Scan for the cell matching the given text and deliver its (X, Y) coordinate at center. 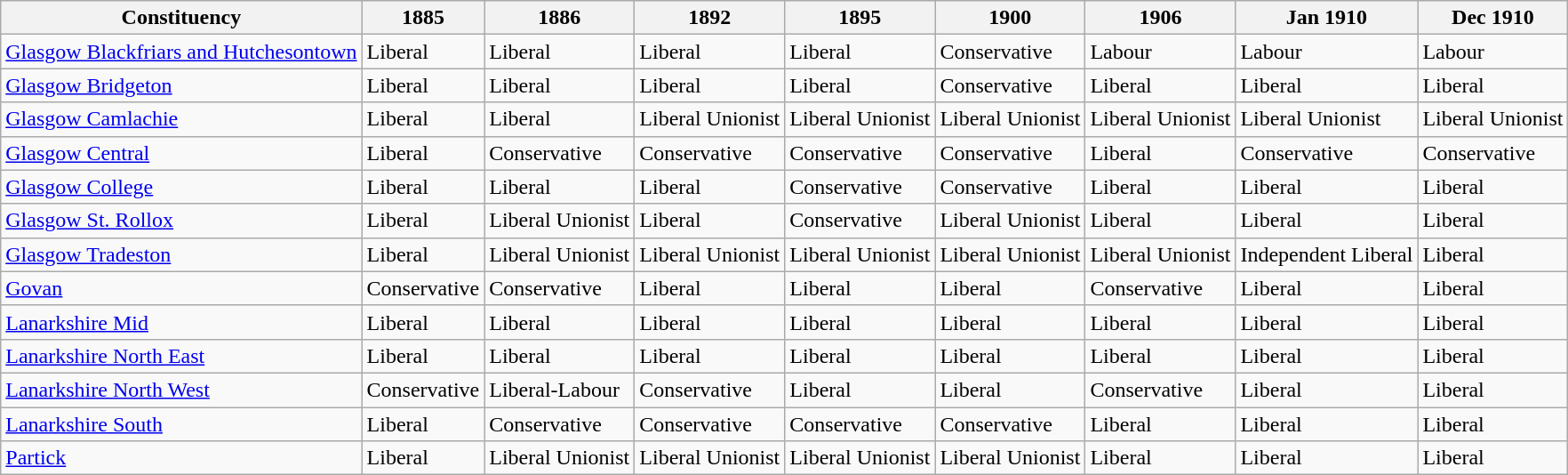
Glasgow Blackfriars and Hutchesontown (181, 52)
1885 (423, 18)
Partick (181, 458)
1895 (860, 18)
Liberal-Labour (560, 390)
Constituency (181, 18)
Glasgow Camlachie (181, 119)
1900 (1010, 18)
Glasgow Central (181, 153)
1906 (1161, 18)
Lanarkshire Mid (181, 322)
Glasgow Bridgeton (181, 85)
1892 (709, 18)
Govan (181, 288)
1886 (560, 18)
Independent Liberal (1326, 254)
Dec 1910 (1493, 18)
Glasgow College (181, 187)
Glasgow Tradeston (181, 254)
Lanarkshire North East (181, 356)
Lanarkshire South (181, 424)
Jan 1910 (1326, 18)
Lanarkshire North West (181, 390)
Glasgow St. Rollox (181, 221)
